Identify which cell holds the provided text, then report its (X, Y) central coordinate. 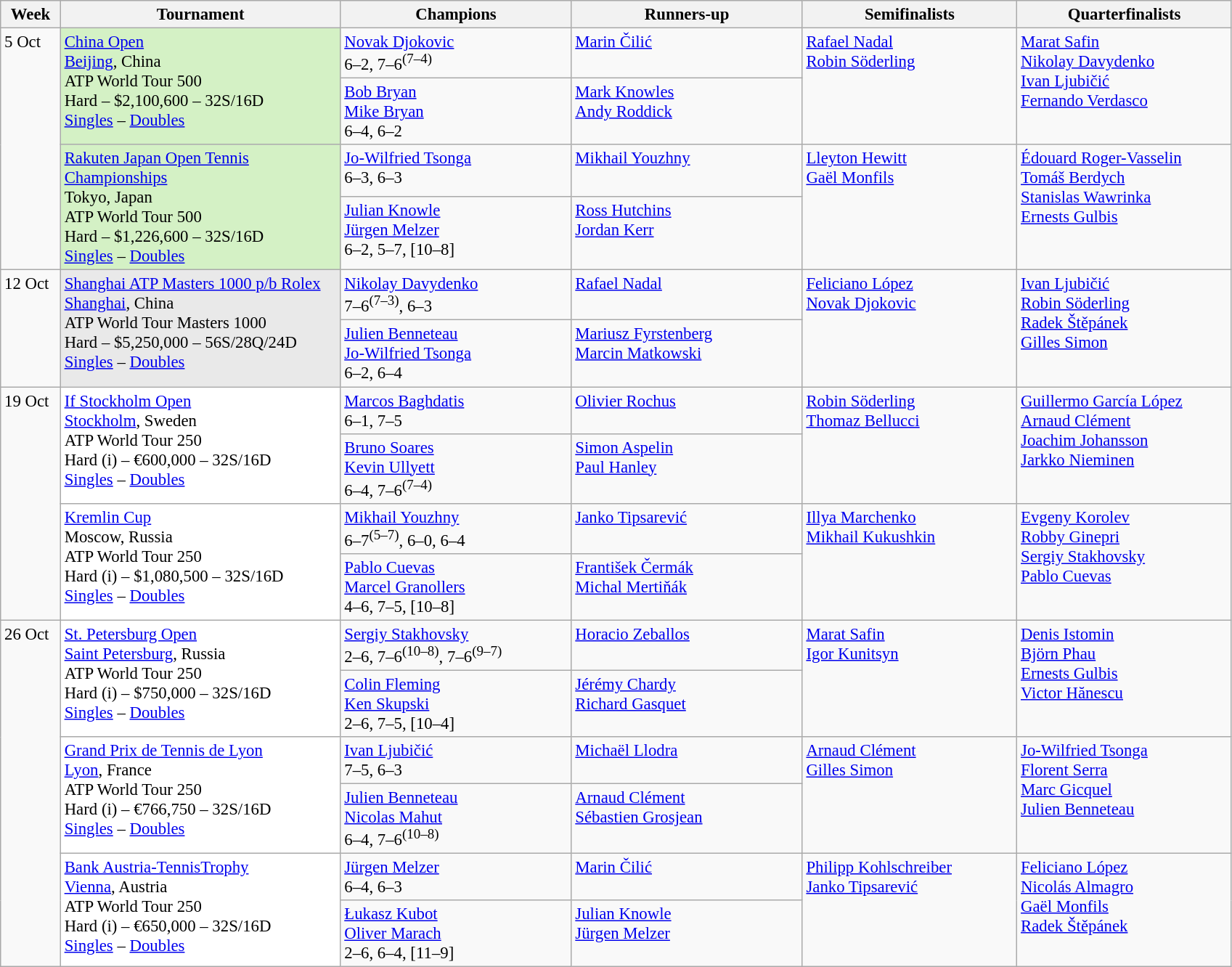
Denis Istomin Björn Phau Ernests Gulbis Victor Hănescu (1125, 678)
Bruno Soares Kevin Ullyett6–4, 7–6(7–4) (456, 468)
Michaël Llodra (687, 761)
Robin Söderling Thomaz Bellucci (910, 446)
Week (30, 15)
Feliciano López Nicolás Almagro Gaël Monfils Radek Štěpánek (1125, 910)
Jo-Wilfried Tsonga 6–3, 6–3 (456, 170)
Janko Tipsarević (687, 529)
Colin Fleming Ken Skupski2–6, 7–5, [10–4] (456, 703)
Ivan Ljubičić7–5, 6–3 (456, 761)
Horacio Zeballos (687, 645)
12 Oct (30, 328)
Grand Prix de Tennis de Lyon Lyon, FranceATP World Tour 250Hard (i) – €766,750 – 32S/16DSingles – Doubles (200, 796)
Bob Bryan Mike Bryan 6–4, 6–2 (456, 112)
Runners-up (687, 15)
Marat Safin Igor Kunitsyn (910, 678)
Julien Benneteau Nicolas Mahut6–4, 7–6(10–8) (456, 819)
If Stockholm Open Stockholm, SwedenATP World Tour 250Hard (i) – €600,000 – 32S/16DSingles – Doubles (200, 446)
Julien Benneteau Jo-Wilfried Tsonga6–2, 6–4 (456, 354)
Lleyton Hewitt Gaël Monfils (910, 208)
Julian Knowle Jürgen Melzer (687, 934)
Olivier Rochus (687, 411)
Quarterfinalists (1125, 15)
Jürgen Melzer6–4, 6–3 (456, 877)
5 Oct (30, 150)
Ivan Ljubičić Robin Söderling Radek Štěpánek Gilles Simon (1125, 328)
Rakuten Japan Open Tennis Championships Tokyo, JapanATP World Tour 500Hard – $1,226,600 – 32S/16DSingles – Doubles (200, 208)
Rafael Nadal (687, 295)
Illya Marchenko Mikhail Kukushkin (910, 562)
Mikhail Youzhny6–7(5–7), 6–0, 6–4 (456, 529)
Arnaud Clément Gilles Simon (910, 796)
Marcos Baghdatis6–1, 7–5 (456, 411)
26 Oct (30, 793)
China Open Beijing, ChinaATP World Tour 500Hard – $2,100,600 – 32S/16DSingles – Doubles (200, 87)
Philipp Kohlschreiber Janko Tipsarević (910, 910)
Novak Djokovic6–2, 7–6(7–4) (456, 54)
Łukasz Kubot Oliver Marach2–6, 6–4, [11–9] (456, 934)
Nikolay Davydenko7–6(7–3), 6–3 (456, 295)
Tournament (200, 15)
Bank Austria-TennisTrophy Vienna, AustriaATP World Tour 250Hard (i) – €650,000 – 32S/16DSingles – Doubles (200, 910)
Marat Safin Nikolay Davydenko Ivan Ljubičić Fernando Verdasco (1125, 87)
Édouard Roger-Vasselin Tomáš Berdych Stanislas Wawrinka Ernests Gulbis (1125, 208)
Evgeny Korolev Robby Ginepri Sergiy Stakhovsky Pablo Cuevas (1125, 562)
Kremlin Cup Moscow, RussiaATP World Tour 250Hard (i) – $1,080,500 – 32S/16DSingles – Doubles (200, 562)
Jérémy Chardy Richard Gasquet (687, 703)
Arnaud Clément Sébastien Grosjean (687, 819)
Mariusz Fyrstenberg Marcin Matkowski (687, 354)
Pablo Cuevas Marcel Granollers4–6, 7–5, [10–8] (456, 587)
Mark Knowles Andy Roddick (687, 112)
Feliciano López Novak Djokovic (910, 328)
Champions (456, 15)
19 Oct (30, 504)
Guillermo García López Arnaud Clément Joachim Johansson Jarkko Nieminen (1125, 446)
Ross Hutchins Jordan Kerr (687, 234)
František Čermák Michal Mertiňák (687, 587)
Rafael Nadal Robin Söderling (910, 87)
Mikhail Youzhny (687, 170)
St. Petersburg Open Saint Petersburg, RussiaATP World Tour 250Hard (i) – $750,000 – 32S/16DSingles – Doubles (200, 678)
Sergiy Stakhovsky2–6, 7–6(10–8), 7–6(9–7) (456, 645)
Julian Knowle Jürgen Melzer6–2, 5–7, [10–8] (456, 234)
Shanghai ATP Masters 1000 p/b Rolex Shanghai, ChinaATP World Tour Masters 1000Hard – $5,250,000 – 56S/28Q/24DSingles – Doubles (200, 328)
Semifinalists (910, 15)
Jo-Wilfried Tsonga Florent Serra Marc Gicquel Julien Benneteau (1125, 796)
Simon Aspelin Paul Hanley (687, 468)
